Locate the cell with the specified text and output its (X, Y) center coordinate. 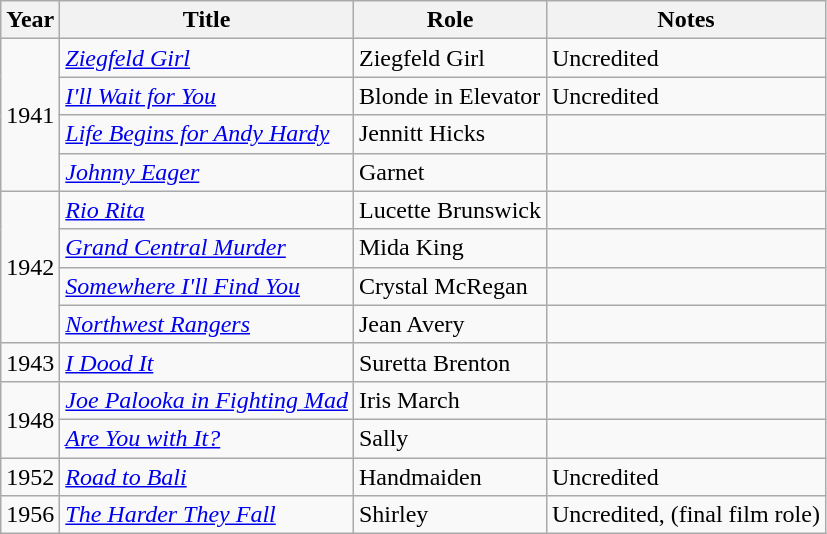
Suretta Brenton (450, 362)
Jean Avery (450, 324)
Joe Palooka in Fighting Mad (207, 400)
Blonde in Elevator (450, 96)
1942 (30, 267)
Sally (450, 438)
Somewhere I'll Find You (207, 286)
Garnet (450, 172)
1952 (30, 477)
Notes (686, 20)
1956 (30, 515)
Johnny Eager (207, 172)
Crystal McRegan (450, 286)
I'll Wait for You (207, 96)
The Harder They Fall (207, 515)
Road to Bali (207, 477)
Title (207, 20)
Handmaiden (450, 477)
Grand Central Murder (207, 248)
Iris March (450, 400)
1941 (30, 115)
Lucette Brunswick (450, 210)
Northwest Rangers (207, 324)
Jennitt Hicks (450, 134)
I Dood It (207, 362)
Uncredited, (final film role) (686, 515)
Life Begins for Andy Hardy (207, 134)
Role (450, 20)
Shirley (450, 515)
Are You with It? (207, 438)
Mida King (450, 248)
Year (30, 20)
Rio Rita (207, 210)
1948 (30, 419)
1943 (30, 362)
